Output the (X, Y) coordinate of the center of the cell containing the given text.  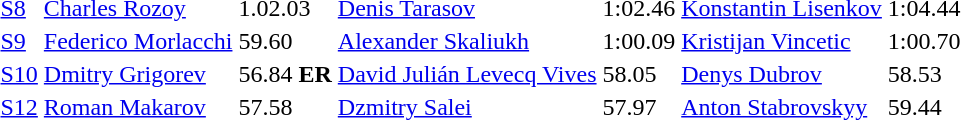
59.60 (285, 41)
Alexander Skaliukh (467, 41)
Kristijan Vincetic (782, 41)
Federico Morlacchi (138, 41)
David Julián Levecq Vives (467, 74)
56.84 ER (285, 74)
1:00.09 (639, 41)
Dmitry Grigorev (138, 74)
Denys Dubrov (782, 74)
58.05 (639, 74)
